Capture the cell that displays the provided text and extract its (X, Y) central coordinate. 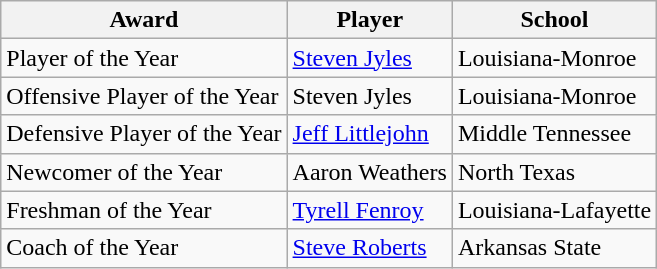
School (554, 20)
Freshman of the Year (144, 210)
Coach of the Year (144, 248)
Player of the Year (144, 58)
Aaron Weathers (370, 172)
Newcomer of the Year (144, 172)
Louisiana-Lafayette (554, 210)
Middle Tennessee (554, 134)
Steve Roberts (370, 248)
Defensive Player of the Year (144, 134)
Jeff Littlejohn (370, 134)
North Texas (554, 172)
Player (370, 20)
Arkansas State (554, 248)
Tyrell Fenroy (370, 210)
Offensive Player of the Year (144, 96)
Award (144, 20)
